Locate the cell with the specified text and output its [X, Y] center coordinate. 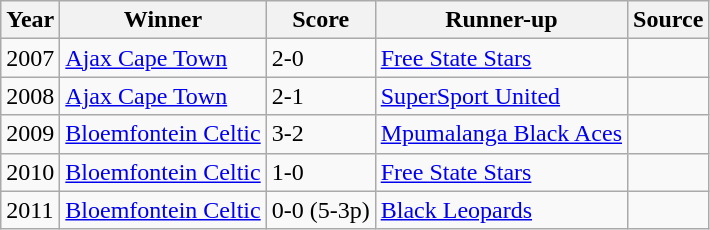
2-0 [320, 58]
Year [30, 20]
1-0 [320, 172]
2007 [30, 58]
0-0 (5-3p) [320, 210]
Black Leopards [501, 210]
2011 [30, 210]
3-2 [320, 134]
Mpumalanga Black Aces [501, 134]
Source [668, 20]
2-1 [320, 96]
Runner-up [501, 20]
Score [320, 20]
2009 [30, 134]
SuperSport United [501, 96]
2010 [30, 172]
Winner [163, 20]
2008 [30, 96]
